Find where the given text appears and provide that cell's center as [X, Y] coordinate. 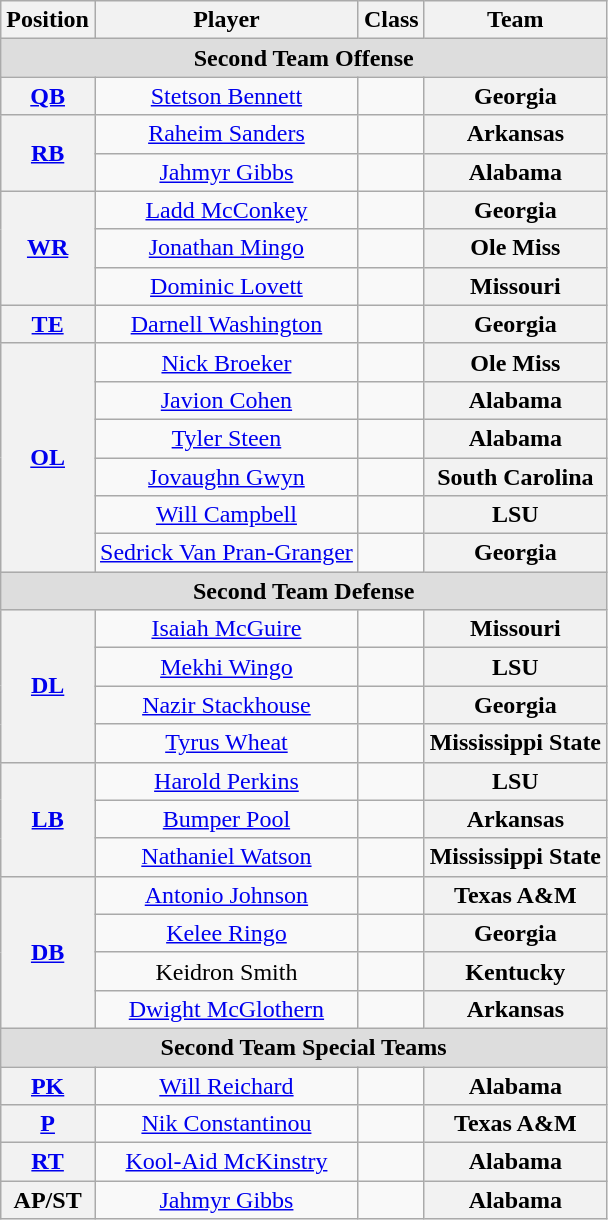
Will Reichard [226, 1085]
WR [48, 248]
Second Team Offense [304, 58]
Antonio Johnson [226, 895]
Stetson Bennett [226, 96]
Dwight McGlothern [226, 1009]
Position [48, 20]
Kentucky [515, 971]
Isaiah McGuire [226, 629]
RT [48, 1162]
Javion Cohen [226, 400]
Player [226, 20]
Dominic Lovett [226, 286]
Ladd McConkey [226, 210]
Sedrick Van Pran-Granger [226, 553]
Nathaniel Watson [226, 857]
Second Team Defense [304, 591]
Kool-Aid McKinstry [226, 1162]
Jonathan Mingo [226, 248]
Nazir Stackhouse [226, 705]
Mekhi Wingo [226, 667]
Harold Perkins [226, 781]
OL [48, 457]
Nik Constantinou [226, 1124]
Darnell Washington [226, 324]
Bumper Pool [226, 819]
AP/ST [48, 1200]
Nick Broeker [226, 362]
QB [48, 96]
Tyler Steen [226, 438]
Will Campbell [226, 515]
Jovaughn Gwyn [226, 477]
TE [48, 324]
South Carolina [515, 477]
DL [48, 686]
LB [48, 819]
Raheim Sanders [226, 134]
DB [48, 952]
Keidron Smith [226, 971]
Second Team Special Teams [304, 1047]
P [48, 1124]
Class [391, 20]
PK [48, 1085]
Kelee Ringo [226, 933]
RB [48, 153]
Tyrus Wheat [226, 743]
Team [515, 20]
